Search for the cell housing the specified text and yield its (x, y) center coordinate. 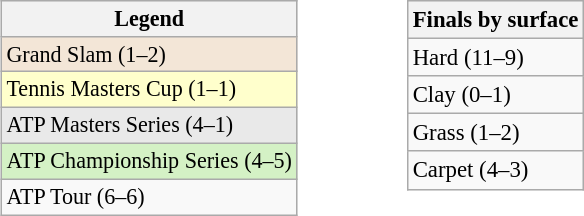
ATP Masters Series (4–1) (149, 126)
Grass (1–2) (495, 133)
ATP Tour (6–6) (149, 197)
Carpet (4–3) (495, 170)
Tennis Masters Cup (1–1) (149, 90)
Hard (11–9) (495, 58)
Grand Slam (1–2) (149, 54)
Clay (0–1) (495, 95)
Legend (149, 18)
Finals by surface (495, 20)
ATP Championship Series (4–5) (149, 162)
